Return (x, y) of the center of cell containing provided text 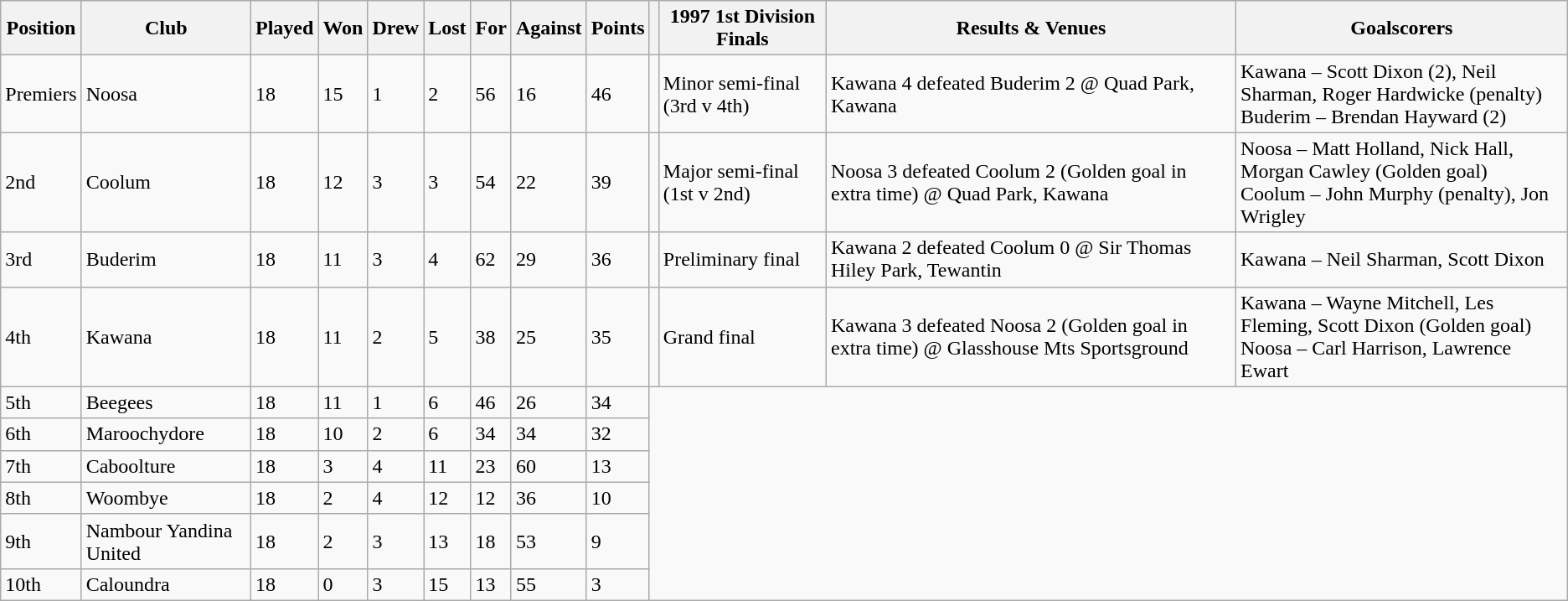
22 (549, 183)
Kawana – Scott Dixon (2), Neil Sharman, Roger Hardwicke (penalty)Buderim – Brendan Hayward (2) (1402, 94)
Maroochydore (166, 434)
Buderim (166, 260)
Woombye (166, 498)
38 (491, 337)
35 (618, 337)
Minor semi-final (3rd v 4th) (742, 94)
26 (549, 402)
3rd (41, 260)
7th (41, 466)
60 (549, 466)
9 (618, 541)
Points (618, 28)
Major semi-final (1st v 2nd) (742, 183)
Won (343, 28)
Beegees (166, 402)
0 (343, 584)
4th (41, 337)
Kawana 2 defeated Coolum 0 @ Sir Thomas Hiley Park, Tewantin (1030, 260)
Lost (447, 28)
29 (549, 260)
10th (41, 584)
23 (491, 466)
Noosa 3 defeated Coolum 2 (Golden goal in extra time) @ Quad Park, Kawana (1030, 183)
Kawana – Wayne Mitchell, Les Fleming, Scott Dixon (Golden goal)Noosa – Carl Harrison, Lawrence Ewart (1402, 337)
53 (549, 541)
25 (549, 337)
6th (41, 434)
Position (41, 28)
39 (618, 183)
Kawana 4 defeated Buderim 2 @ Quad Park, Kawana (1030, 94)
Premiers (41, 94)
For (491, 28)
2nd (41, 183)
55 (549, 584)
16 (549, 94)
Kawana – Neil Sharman, Scott Dixon (1402, 260)
Kawana (166, 337)
Goalscorers (1402, 28)
Preliminary final (742, 260)
5th (41, 402)
Noosa (166, 94)
5 (447, 337)
54 (491, 183)
Drew (395, 28)
32 (618, 434)
Against (549, 28)
8th (41, 498)
Kawana 3 defeated Noosa 2 (Golden goal in extra time) @ Glasshouse Mts Sportsground (1030, 337)
Noosa – Matt Holland, Nick Hall, Morgan Cawley (Golden goal)Coolum – John Murphy (penalty), Jon Wrigley (1402, 183)
9th (41, 541)
Grand final (742, 337)
56 (491, 94)
62 (491, 260)
Results & Venues (1030, 28)
Coolum (166, 183)
Club (166, 28)
Played (285, 28)
Caboolture (166, 466)
Caloundra (166, 584)
1997 1st Division Finals (742, 28)
Nambour Yandina United (166, 541)
